Return [x, y] of the center of cell containing provided text 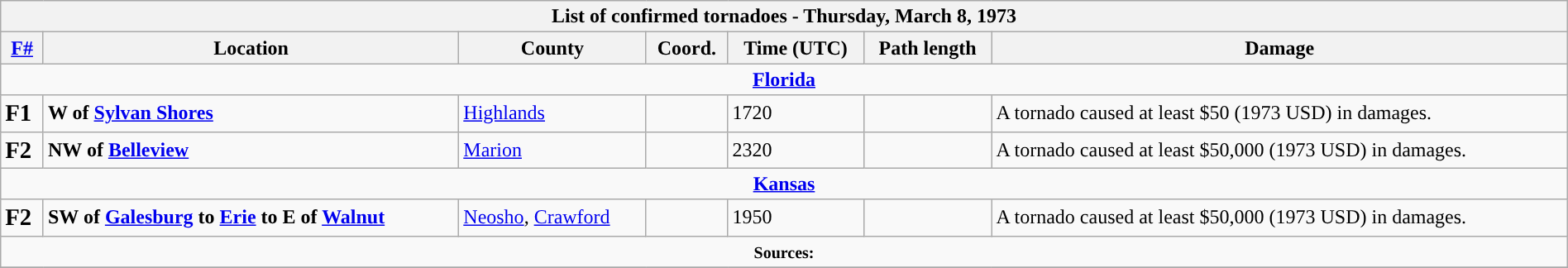
A tornado caused at least $50 (1973 USD) in damages. [1279, 113]
Marion [552, 150]
Coord. [686, 48]
SW of Galesburg to Erie to E of Walnut [251, 218]
Florida [784, 79]
County [552, 48]
Neosho, Crawford [552, 218]
F# [22, 48]
Sources: [784, 251]
2320 [796, 150]
NW of Belleview [251, 150]
1950 [796, 218]
Highlands [552, 113]
F1 [22, 113]
Damage [1279, 48]
Time (UTC) [796, 48]
1720 [796, 113]
W of Sylvan Shores [251, 113]
Kansas [784, 184]
Location [251, 48]
List of confirmed tornadoes - Thursday, March 8, 1973 [784, 17]
Path length [928, 48]
